Capture the cell that displays the provided text and extract its [X, Y] central coordinate. 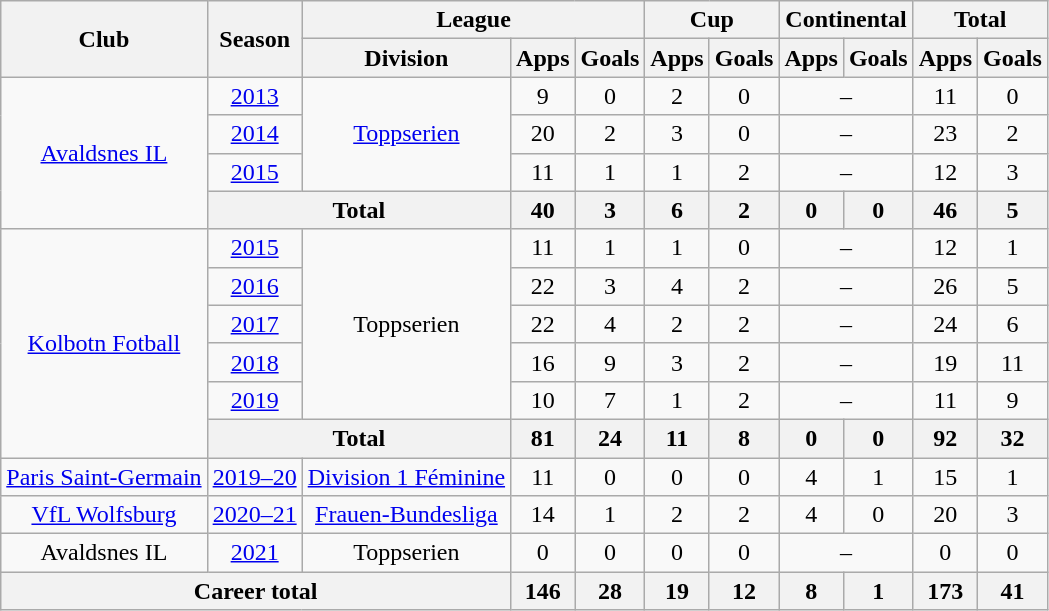
173 [945, 591]
Continental [846, 20]
23 [945, 134]
Paris Saint-Germain [104, 477]
2017 [254, 324]
26 [945, 286]
League [474, 20]
Season [254, 39]
81 [543, 438]
Division 1 Féminine [406, 477]
Club [104, 39]
46 [945, 210]
2016 [254, 286]
Cup [712, 20]
14 [543, 515]
2021 [254, 553]
7 [610, 400]
2019 [254, 400]
2020–21 [254, 515]
28 [610, 591]
Frauen-Bundesliga [406, 515]
15 [945, 477]
146 [543, 591]
2019–20 [254, 477]
2018 [254, 362]
2014 [254, 134]
Career total [256, 591]
92 [945, 438]
16 [543, 362]
40 [543, 210]
32 [1013, 438]
Kolbotn Fotball [104, 343]
VfL Wolfsburg [104, 515]
41 [1013, 591]
Division [406, 58]
2013 [254, 96]
10 [543, 400]
